For the text-containing cell, return its midpoint in [x, y] coordinate format. 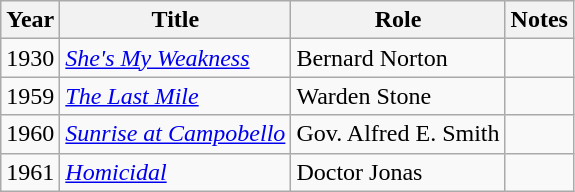
1961 [30, 172]
Homicidal [176, 172]
She's My Weakness [176, 58]
Gov. Alfred E. Smith [398, 134]
Title [176, 20]
1930 [30, 58]
1959 [30, 96]
Warden Stone [398, 96]
1960 [30, 134]
Doctor Jonas [398, 172]
Role [398, 20]
Sunrise at Campobello [176, 134]
Year [30, 20]
Notes [539, 20]
Bernard Norton [398, 58]
The Last Mile [176, 96]
